Output the (X, Y) coordinate of the center of the cell containing the given text.  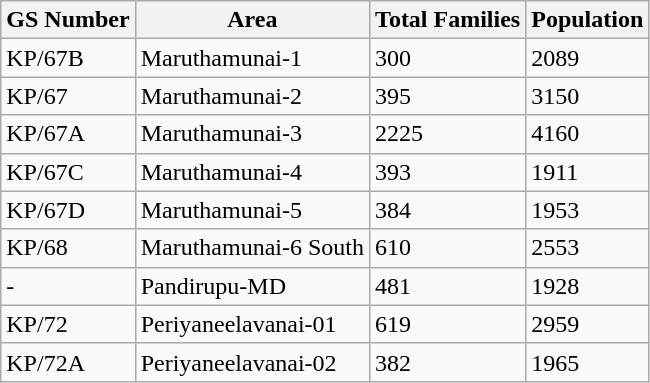
Maruthamunai-1 (252, 58)
KP/67A (68, 134)
300 (448, 58)
KP/72 (68, 324)
Area (252, 20)
382 (448, 362)
1965 (588, 362)
KP/67B (68, 58)
395 (448, 96)
481 (448, 286)
2553 (588, 248)
2089 (588, 58)
KP/67C (68, 172)
Maruthamunai-4 (252, 172)
KP/72A (68, 362)
KP/67 (68, 96)
1953 (588, 210)
Maruthamunai-2 (252, 96)
1911 (588, 172)
Maruthamunai-3 (252, 134)
3150 (588, 96)
4160 (588, 134)
- (68, 286)
393 (448, 172)
Maruthamunai-5 (252, 210)
1928 (588, 286)
619 (448, 324)
2225 (448, 134)
610 (448, 248)
KP/67D (68, 210)
Pandirupu-MD (252, 286)
GS Number (68, 20)
2959 (588, 324)
384 (448, 210)
Maruthamunai-6 South (252, 248)
Periyaneelavanai-01 (252, 324)
Population (588, 20)
Periyaneelavanai-02 (252, 362)
Total Families (448, 20)
KP/68 (68, 248)
